Provide the [x, y] coordinate of the cell's center where the given text is located.  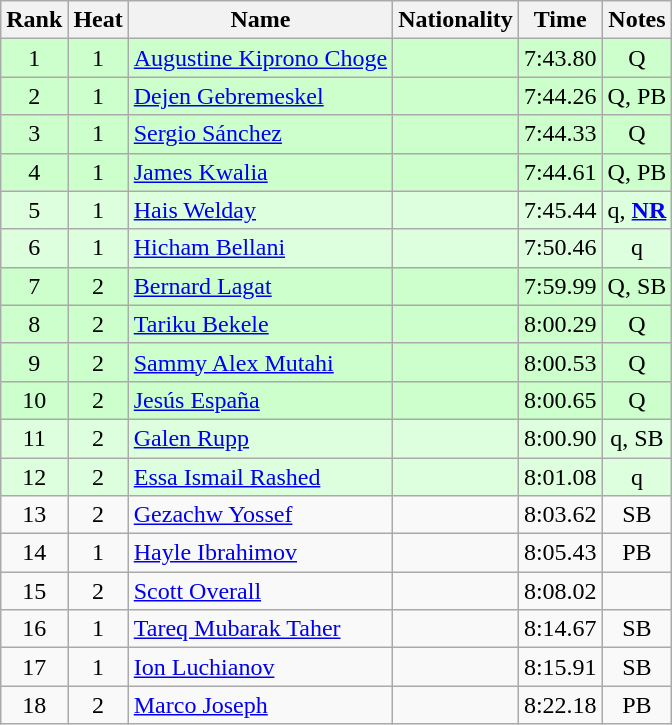
Augustine Kiprono Choge [260, 58]
Name [260, 20]
11 [34, 438]
Galen Rupp [260, 438]
Dejen Gebremeskel [260, 96]
Bernard Lagat [260, 286]
8:00.65 [560, 400]
8 [34, 324]
8:00.53 [560, 362]
7:44.33 [560, 134]
8:00.29 [560, 324]
Tareq Mubarak Taher [260, 629]
8:22.18 [560, 705]
Hicham Bellani [260, 248]
7:44.61 [560, 172]
Q, SB [637, 286]
17 [34, 667]
Tariku Bekele [260, 324]
7 [34, 286]
7:43.80 [560, 58]
8:05.43 [560, 553]
7:50.46 [560, 248]
James Kwalia [260, 172]
7:44.26 [560, 96]
Rank [34, 20]
5 [34, 210]
9 [34, 362]
8:15.91 [560, 667]
8:08.02 [560, 591]
Hais Welday [260, 210]
13 [34, 515]
7:59.99 [560, 286]
Essa Ismail Rashed [260, 477]
15 [34, 591]
Time [560, 20]
3 [34, 134]
Marco Joseph [260, 705]
q, NR [637, 210]
8:01.08 [560, 477]
Hayle Ibrahimov [260, 553]
Heat [98, 20]
8:03.62 [560, 515]
Gezachw Yossef [260, 515]
8:00.90 [560, 438]
q, SB [637, 438]
6 [34, 248]
Ion Luchianov [260, 667]
7:45.44 [560, 210]
Sergio Sánchez [260, 134]
12 [34, 477]
Scott Overall [260, 591]
18 [34, 705]
Nationality [456, 20]
Notes [637, 20]
4 [34, 172]
16 [34, 629]
Jesús España [260, 400]
10 [34, 400]
14 [34, 553]
8:14.67 [560, 629]
Sammy Alex Mutahi [260, 362]
